From the cell containing the given text, extract its center point as [x, y] coordinate. 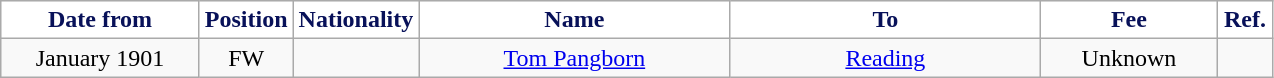
Nationality [356, 20]
Unknown [1129, 58]
Position [246, 20]
To [886, 20]
Tom Pangborn [574, 58]
Reading [886, 58]
Fee [1129, 20]
Name [574, 20]
FW [246, 58]
Ref. [1245, 20]
January 1901 [100, 58]
Date from [100, 20]
